Output the (x, y) coordinate of the center of the cell containing the given text.  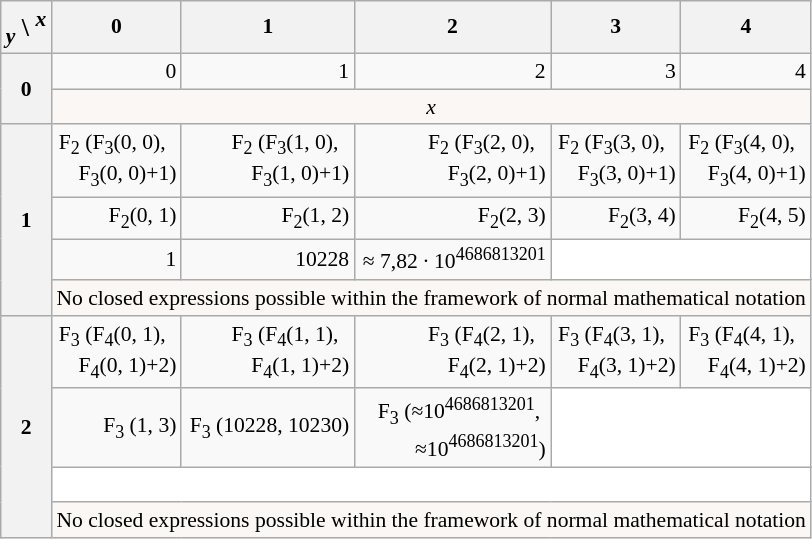
F2 (F3(4, 0), F3(4, 0)+1) (746, 162)
F2 (F3(2, 0), F3(2, 0)+1) (452, 162)
F2(3, 4) (616, 218)
F3 (F4(1, 1), F4(1, 1)+2) (268, 352)
F3 (F4(2, 1), F4(2, 1)+2) (452, 352)
F2(2, 3) (452, 218)
y \ x (26, 27)
F2(4, 5) (746, 218)
F2(1, 2) (268, 218)
10228 (268, 260)
F3 (F4(3, 1), F4(3, 1)+2) (616, 352)
F2 (F3(3, 0), F3(3, 0)+1) (616, 162)
F3 (≈104686813201, ≈104686813201) (452, 428)
F2 (F3(1, 0), F3(1, 0)+1) (268, 162)
F3 (F4(0, 1), F4(0, 1)+2) (116, 352)
F2 (F3(0, 0), F3(0, 0)+1) (116, 162)
≈ 7,82 · 104686813201 (452, 260)
F3 (10228, 10230) (268, 428)
F2(0, 1) (116, 218)
x (430, 107)
F3 (1, 3) (116, 428)
F3 (F4(4, 1), F4(4, 1)+2) (746, 352)
